For the text-containing cell, return its midpoint in (x, y) coordinate format. 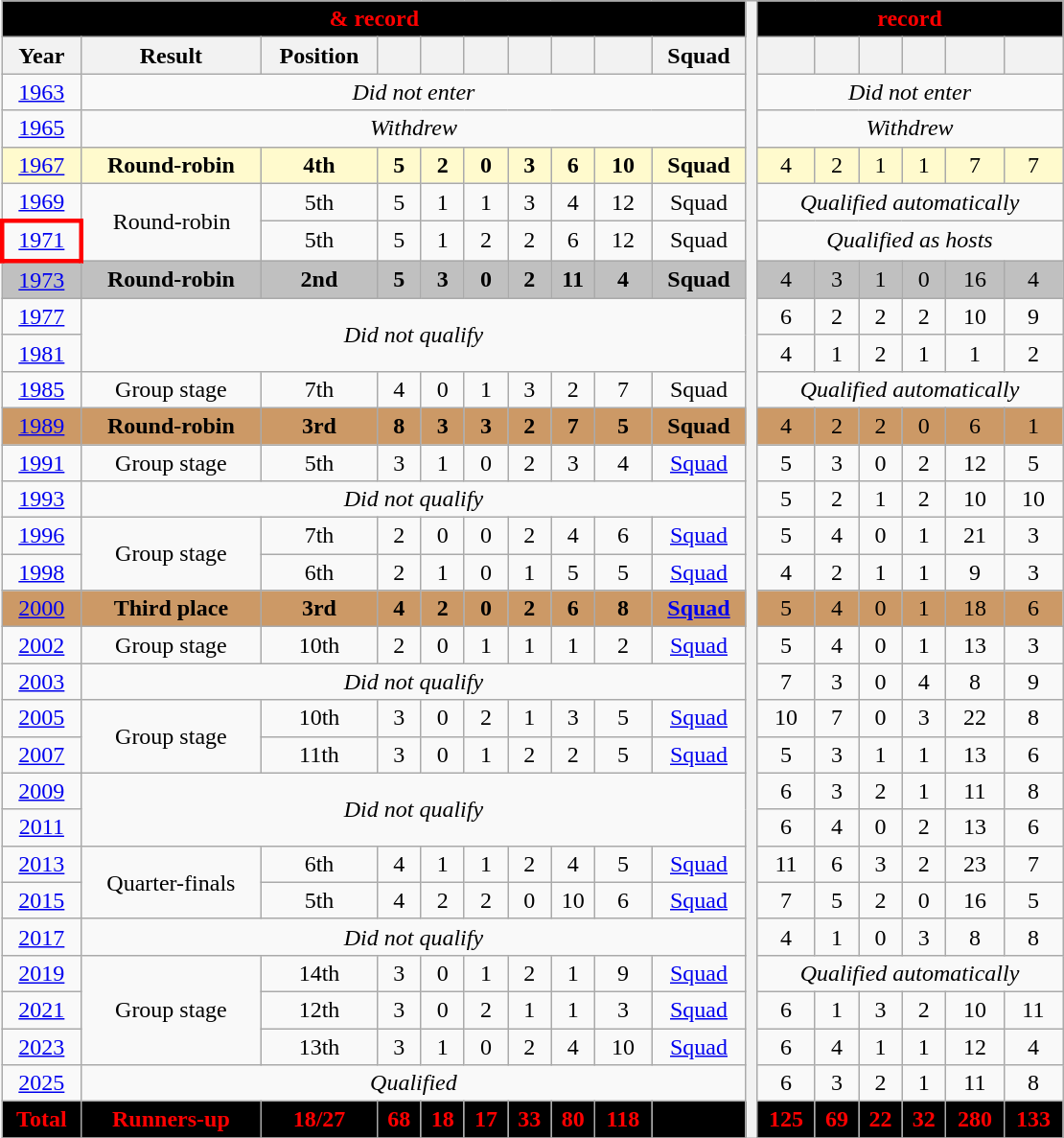
32 (924, 1120)
2002 (41, 645)
18/27 (318, 1120)
133 (1033, 1120)
1991 (41, 463)
68 (399, 1120)
1967 (41, 165)
4th (318, 165)
2019 (41, 973)
Qualified as hosts (911, 242)
12th (318, 1010)
2025 (41, 1083)
Total (41, 1120)
Year (41, 56)
2000 (41, 609)
23 (974, 864)
Runners-up (171, 1120)
2nd (318, 280)
Result (171, 56)
125 (786, 1120)
Third place (171, 609)
1981 (41, 353)
2009 (41, 791)
14th (318, 973)
2023 (41, 1046)
Position (318, 56)
1965 (41, 128)
record (911, 19)
2013 (41, 864)
1973 (41, 280)
1993 (41, 499)
80 (573, 1120)
17 (485, 1120)
2003 (41, 682)
Qualified (413, 1083)
2015 (41, 900)
13th (318, 1046)
69 (836, 1120)
2007 (41, 755)
1998 (41, 572)
33 (529, 1120)
2011 (41, 827)
1989 (41, 426)
1977 (41, 316)
2021 (41, 1010)
1971 (41, 242)
1969 (41, 202)
118 (623, 1120)
Quarter-finals (171, 882)
21 (974, 536)
280 (974, 1120)
1963 (41, 92)
2005 (41, 718)
& record (374, 19)
1985 (41, 389)
2017 (41, 937)
1996 (41, 536)
11th (318, 755)
